For the text-containing cell, return its midpoint in (x, y) coordinate format. 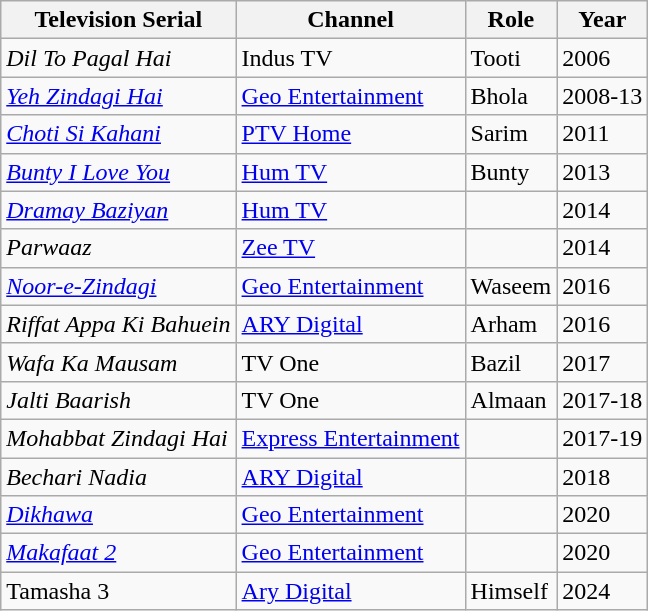
2013 (602, 172)
Himself (511, 591)
Television Serial (118, 20)
Bazil (511, 362)
Bunty (511, 172)
Dikhawa (118, 515)
2018 (602, 477)
Arham (511, 324)
2006 (602, 58)
Indus TV (350, 58)
Wafa Ka Mausam (118, 362)
Mohabbat Zindagi Hai (118, 438)
Sarim (511, 134)
Channel (350, 20)
Noor-e-Zindagi (118, 286)
Choti Si Kahani (118, 134)
Tooti (511, 58)
Almaan (511, 400)
Ary Digital (350, 591)
Jalti Baarish (118, 400)
Zee TV (350, 248)
2008-13 (602, 96)
Makafaat 2 (118, 553)
Dil To Pagal Hai (118, 58)
2024 (602, 591)
Bechari Nadia (118, 477)
2017-19 (602, 438)
2017-18 (602, 400)
Bhola (511, 96)
Riffat Appa Ki Bahuein (118, 324)
Express Entertainment (350, 438)
Waseem (511, 286)
Role (511, 20)
Bunty I Love You (118, 172)
Tamasha 3 (118, 591)
Yeh Zindagi Hai (118, 96)
Year (602, 20)
PTV Home (350, 134)
2011 (602, 134)
Dramay Baziyan (118, 210)
2017 (602, 362)
Parwaaz (118, 248)
